Return the (x, y) coordinate for the center point of the cell that contains the specified text.  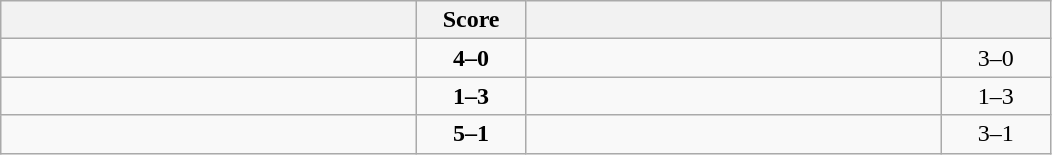
3–0 (996, 58)
Score (472, 20)
3–1 (996, 134)
5–1 (472, 134)
4–0 (472, 58)
